From the cell containing the given text, extract its center point as (X, Y) coordinate. 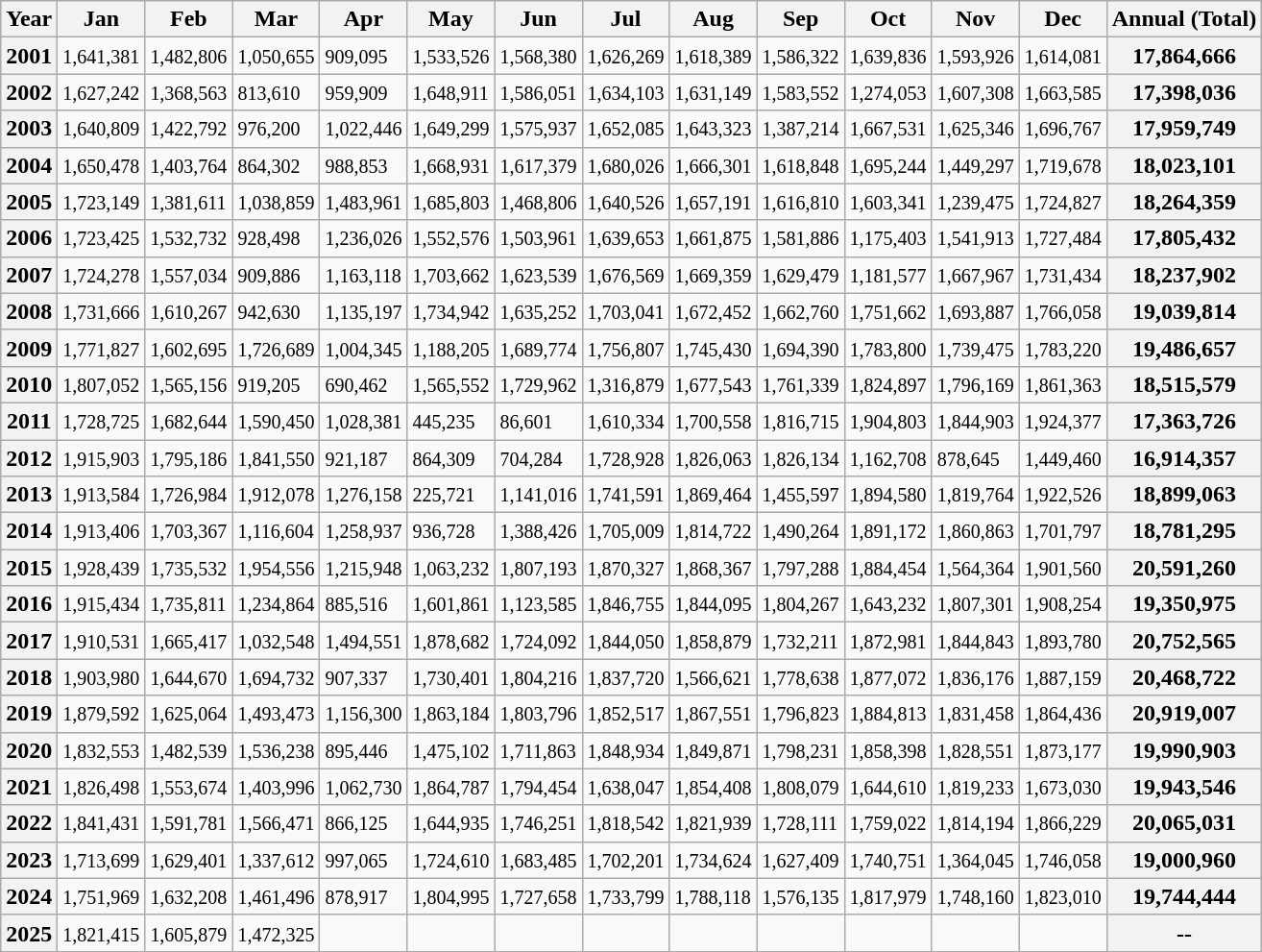
1,821,415 (102, 933)
1,804,267 (801, 604)
1,639,836 (887, 56)
1,740,751 (887, 860)
1,032,548 (277, 641)
1,644,610 (887, 787)
1,583,552 (801, 92)
2008 (29, 311)
1,724,827 (1062, 202)
1,215,948 (363, 568)
1,661,875 (713, 238)
1,449,460 (1062, 458)
1,734,624 (713, 860)
1,724,092 (538, 641)
1,638,047 (626, 787)
1,490,264 (801, 531)
19,486,657 (1184, 348)
1,863,184 (451, 714)
1,728,111 (801, 823)
1,913,406 (102, 531)
1,724,610 (451, 860)
895,446 (363, 750)
1,557,034 (188, 275)
1,868,367 (713, 568)
1,844,095 (713, 604)
Jun (538, 19)
Mar (277, 19)
20,919,007 (1184, 714)
1,650,478 (102, 165)
1,403,996 (277, 787)
1,676,569 (626, 275)
1,644,935 (451, 823)
1,819,233 (976, 787)
1,028,381 (363, 421)
1,759,022 (887, 823)
Jan (102, 19)
2023 (29, 860)
1,788,118 (713, 896)
1,731,434 (1062, 275)
20,468,722 (1184, 677)
1,910,531 (102, 641)
1,368,563 (188, 92)
813,610 (277, 92)
1,884,813 (887, 714)
2004 (29, 165)
1,641,381 (102, 56)
919,205 (277, 384)
1,826,498 (102, 787)
878,645 (976, 458)
1,640,526 (626, 202)
1,188,205 (451, 348)
1,884,454 (887, 568)
1,475,102 (451, 750)
1,590,450 (277, 421)
1,634,103 (626, 92)
1,796,823 (801, 714)
1,625,346 (976, 129)
1,858,398 (887, 750)
1,482,806 (188, 56)
19,350,975 (1184, 604)
1,627,409 (801, 860)
1,818,542 (626, 823)
1,682,644 (188, 421)
885,516 (363, 604)
1,807,301 (976, 604)
1,798,231 (801, 750)
1,807,193 (538, 568)
1,553,674 (188, 787)
2007 (29, 275)
1,852,517 (626, 714)
18,781,295 (1184, 531)
1,726,689 (277, 348)
1,795,186 (188, 458)
1,891,172 (887, 531)
921,187 (363, 458)
1,403,764 (188, 165)
1,893,780 (1062, 641)
1,723,425 (102, 238)
704,284 (538, 458)
1,924,377 (1062, 421)
1,849,871 (713, 750)
1,123,585 (538, 604)
1,732,211 (801, 641)
1,141,016 (538, 495)
1,337,612 (277, 860)
1,729,962 (538, 384)
1,533,526 (451, 56)
19,943,546 (1184, 787)
1,449,297 (976, 165)
1,894,580 (887, 495)
18,237,902 (1184, 275)
1,388,426 (538, 531)
1,381,611 (188, 202)
1,824,897 (887, 384)
2014 (29, 531)
1,643,323 (713, 129)
1,746,058 (1062, 860)
1,663,585 (1062, 92)
1,532,732 (188, 238)
1,726,984 (188, 495)
Oct (887, 19)
445,235 (451, 421)
20,752,565 (1184, 641)
1,648,911 (451, 92)
1,869,464 (713, 495)
1,631,149 (713, 92)
1,730,401 (451, 677)
1,635,252 (538, 311)
1,236,026 (363, 238)
1,846,755 (626, 604)
1,711,863 (538, 750)
1,163,118 (363, 275)
988,853 (363, 165)
1,703,041 (626, 311)
1,922,526 (1062, 495)
1,695,244 (887, 165)
17,398,036 (1184, 92)
1,748,160 (976, 896)
1,848,934 (626, 750)
Annual (Total) (1184, 19)
1,643,232 (887, 604)
1,625,064 (188, 714)
2003 (29, 129)
1,666,301 (713, 165)
17,864,666 (1184, 56)
1,751,662 (887, 311)
1,913,584 (102, 495)
1,844,050 (626, 641)
1,731,666 (102, 311)
1,814,194 (976, 823)
1,239,475 (976, 202)
1,694,390 (801, 348)
1,234,864 (277, 604)
1,854,408 (713, 787)
1,778,638 (801, 677)
1,603,341 (887, 202)
1,879,592 (102, 714)
Aug (713, 19)
1,576,135 (801, 896)
1,841,431 (102, 823)
17,959,749 (1184, 129)
2012 (29, 458)
1,472,325 (277, 933)
959,909 (363, 92)
1,575,937 (538, 129)
1,632,208 (188, 896)
17,363,726 (1184, 421)
1,669,359 (713, 275)
1,713,699 (102, 860)
1,703,662 (451, 275)
1,887,159 (1062, 677)
1,581,886 (801, 238)
19,039,814 (1184, 311)
1,022,446 (363, 129)
1,739,475 (976, 348)
May (451, 19)
1,783,800 (887, 348)
1,700,558 (713, 421)
1,796,169 (976, 384)
976,200 (277, 129)
1,629,401 (188, 860)
1,705,009 (626, 531)
1,915,434 (102, 604)
1,761,339 (801, 384)
1,665,417 (188, 641)
Dec (1062, 19)
928,498 (277, 238)
1,422,792 (188, 129)
1,832,553 (102, 750)
907,337 (363, 677)
936,728 (451, 531)
1,794,454 (538, 787)
1,629,479 (801, 275)
18,023,101 (1184, 165)
1,912,078 (277, 495)
1,928,439 (102, 568)
19,000,960 (1184, 860)
690,462 (363, 384)
1,746,251 (538, 823)
1,685,803 (451, 202)
Sep (801, 19)
1,866,229 (1062, 823)
1,175,403 (887, 238)
1,364,045 (976, 860)
1,735,532 (188, 568)
1,181,577 (887, 275)
18,264,359 (1184, 202)
864,309 (451, 458)
1,723,149 (102, 202)
1,808,079 (801, 787)
2024 (29, 896)
1,667,531 (887, 129)
1,627,242 (102, 92)
1,689,774 (538, 348)
1,494,551 (363, 641)
Year (29, 19)
1,828,551 (976, 750)
1,493,473 (277, 714)
1,837,720 (626, 677)
1,735,811 (188, 604)
1,861,363 (1062, 384)
1,727,658 (538, 896)
1,873,177 (1062, 750)
1,667,967 (976, 275)
Jul (626, 19)
2022 (29, 823)
1,672,452 (713, 311)
1,783,220 (1062, 348)
1,565,156 (188, 384)
1,614,081 (1062, 56)
1,804,995 (451, 896)
1,626,269 (626, 56)
1,872,981 (887, 641)
Nov (976, 19)
1,804,216 (538, 677)
1,591,781 (188, 823)
1,867,551 (713, 714)
1,751,969 (102, 896)
1,819,764 (976, 495)
1,618,389 (713, 56)
1,623,539 (538, 275)
1,807,052 (102, 384)
2013 (29, 495)
1,901,560 (1062, 568)
1,593,926 (976, 56)
909,886 (277, 275)
2011 (29, 421)
20,065,031 (1184, 823)
942,630 (277, 311)
2016 (29, 604)
1,503,961 (538, 238)
1,607,308 (976, 92)
1,870,327 (626, 568)
1,836,176 (976, 677)
1,860,863 (976, 531)
1,821,939 (713, 823)
1,565,552 (451, 384)
1,816,715 (801, 421)
1,831,458 (976, 714)
1,864,436 (1062, 714)
1,050,655 (277, 56)
1,662,760 (801, 311)
2009 (29, 348)
1,668,931 (451, 165)
1,156,300 (363, 714)
866,125 (363, 823)
1,915,903 (102, 458)
1,004,345 (363, 348)
1,649,299 (451, 129)
1,644,670 (188, 677)
1,683,485 (538, 860)
1,677,543 (713, 384)
1,696,767 (1062, 129)
1,673,030 (1062, 787)
1,461,496 (277, 896)
1,602,695 (188, 348)
1,657,191 (713, 202)
1,610,267 (188, 311)
Apr (363, 19)
1,276,158 (363, 495)
1,877,072 (887, 677)
2019 (29, 714)
1,719,678 (1062, 165)
1,728,928 (626, 458)
1,274,053 (887, 92)
1,803,796 (538, 714)
1,639,653 (626, 238)
1,702,201 (626, 860)
2005 (29, 202)
1,817,979 (887, 896)
1,728,725 (102, 421)
1,610,334 (626, 421)
997,065 (363, 860)
1,468,806 (538, 202)
1,771,827 (102, 348)
1,954,556 (277, 568)
1,680,026 (626, 165)
1,904,803 (887, 421)
1,745,430 (713, 348)
Feb (188, 19)
2010 (29, 384)
1,797,288 (801, 568)
1,062,730 (363, 787)
1,864,787 (451, 787)
864,302 (277, 165)
1,703,367 (188, 531)
1,858,879 (713, 641)
1,652,085 (626, 129)
1,823,010 (1062, 896)
2020 (29, 750)
1,162,708 (887, 458)
1,724,278 (102, 275)
1,316,879 (626, 384)
2002 (29, 92)
1,586,322 (801, 56)
1,826,134 (801, 458)
878,917 (363, 896)
2018 (29, 677)
2015 (29, 568)
1,482,539 (188, 750)
2021 (29, 787)
2017 (29, 641)
1,826,063 (713, 458)
1,618,848 (801, 165)
1,701,797 (1062, 531)
1,694,732 (277, 677)
1,258,937 (363, 531)
1,903,980 (102, 677)
19,744,444 (1184, 896)
1,605,879 (188, 933)
1,566,621 (713, 677)
18,899,063 (1184, 495)
2006 (29, 238)
1,756,807 (626, 348)
16,914,357 (1184, 458)
1,841,550 (277, 458)
1,601,861 (451, 604)
1,387,214 (801, 129)
1,617,379 (538, 165)
1,552,576 (451, 238)
1,844,843 (976, 641)
1,733,799 (626, 896)
17,805,432 (1184, 238)
1,566,471 (277, 823)
1,878,682 (451, 641)
1,116,604 (277, 531)
1,536,238 (277, 750)
86,601 (538, 421)
2001 (29, 56)
1,564,364 (976, 568)
1,640,809 (102, 129)
909,095 (363, 56)
1,038,859 (277, 202)
1,541,913 (976, 238)
1,908,254 (1062, 604)
1,586,051 (538, 92)
2025 (29, 933)
1,063,232 (451, 568)
225,721 (451, 495)
19,990,903 (1184, 750)
-- (1184, 933)
1,741,591 (626, 495)
1,616,810 (801, 202)
1,814,722 (713, 531)
1,135,197 (363, 311)
1,734,942 (451, 311)
1,483,961 (363, 202)
1,766,058 (1062, 311)
1,727,484 (1062, 238)
1,568,380 (538, 56)
1,455,597 (801, 495)
18,515,579 (1184, 384)
20,591,260 (1184, 568)
1,693,887 (976, 311)
1,844,903 (976, 421)
